Extract the [x, y] coordinate from the center of the cell holding the provided text.  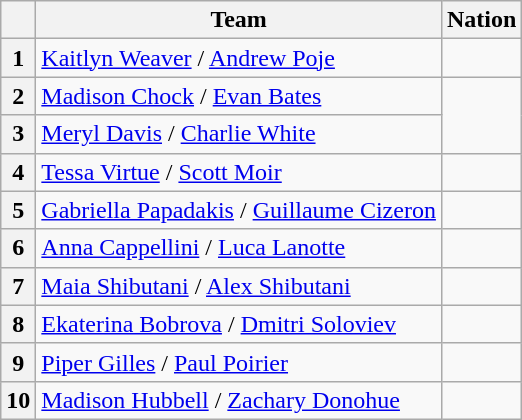
8 [18, 324]
Meryl Davis / Charlie White [239, 134]
9 [18, 362]
Madison Hubbell / Zachary Donohue [239, 400]
Maia Shibutani / Alex Shibutani [239, 286]
Kaitlyn Weaver / Andrew Poje [239, 58]
5 [18, 210]
6 [18, 248]
2 [18, 96]
Piper Gilles / Paul Poirier [239, 362]
Ekaterina Bobrova / Dmitri Soloviev [239, 324]
10 [18, 400]
7 [18, 286]
Tessa Virtue / Scott Moir [239, 172]
Team [239, 20]
3 [18, 134]
Anna Cappellini / Luca Lanotte [239, 248]
4 [18, 172]
Nation [481, 20]
1 [18, 58]
Madison Chock / Evan Bates [239, 96]
Gabriella Papadakis / Guillaume Cizeron [239, 210]
